Identify which cell holds the provided text, then report its (X, Y) central coordinate. 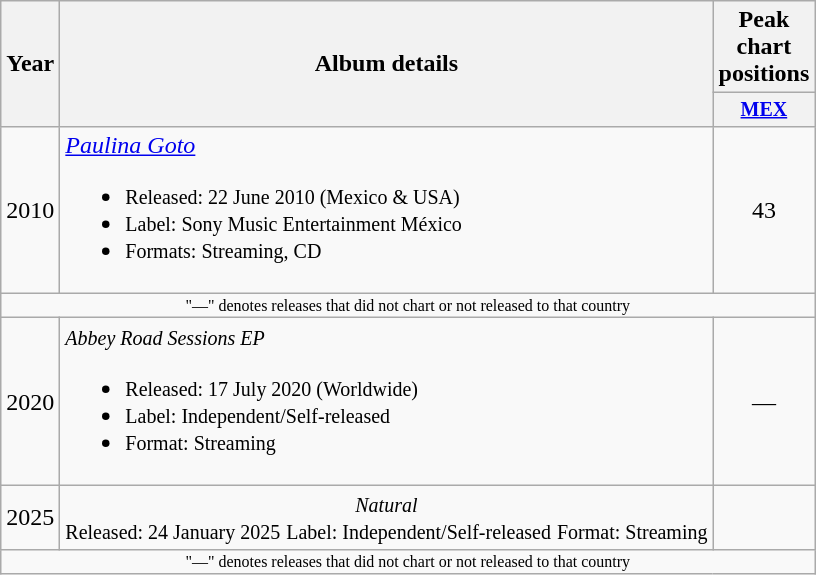
Peak chart positions (764, 47)
NaturalReleased: 24 January 2025 Label: Independent/Self-released Format: Streaming (386, 518)
Year (30, 64)
2020 (30, 402)
— (764, 402)
Album details (386, 64)
2025 (30, 518)
43 (764, 210)
Paulina GotoReleased: 22 June 2010 (Mexico & USA)Label: Sony Music Entertainment MéxicoFormats: Streaming, CD (386, 210)
2010 (30, 210)
Abbey Road Sessions EPReleased: 17 July 2020 (Worldwide)Label: Independent/Self-releasedFormat: Streaming (386, 402)
MEX (764, 110)
